For the text-containing cell, return its midpoint in (x, y) coordinate format. 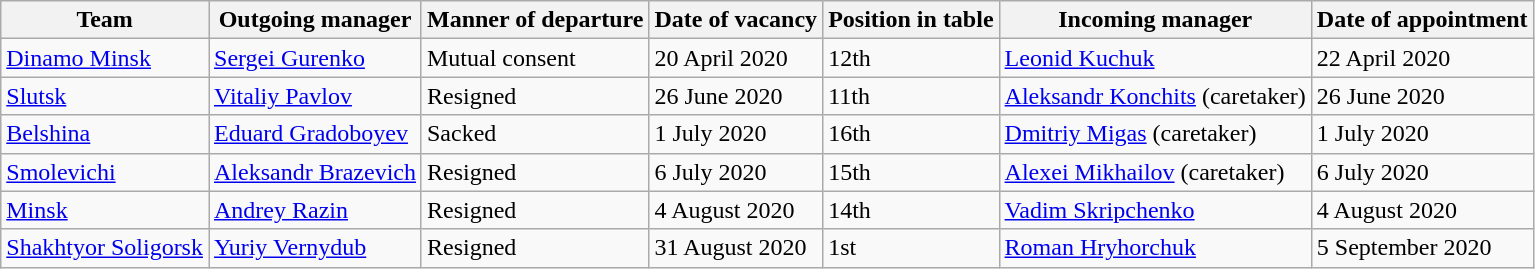
Outgoing manager (314, 20)
Mutual consent (534, 58)
1st (911, 248)
11th (911, 96)
Andrey Razin (314, 210)
Slutsk (105, 96)
20 April 2020 (736, 58)
Belshina (105, 134)
Aleksandr Konchits (caretaker) (1155, 96)
Alexei Mikhailov (caretaker) (1155, 172)
Minsk (105, 210)
14th (911, 210)
12th (911, 58)
Aleksandr Brazevich (314, 172)
Dinamo Minsk (105, 58)
Date of appointment (1422, 20)
22 April 2020 (1422, 58)
Leonid Kuchuk (1155, 58)
Position in table (911, 20)
Incoming manager (1155, 20)
Vitaliy Pavlov (314, 96)
Roman Hryhorchuk (1155, 248)
Vadim Skripchenko (1155, 210)
5 September 2020 (1422, 248)
Team (105, 20)
31 August 2020 (736, 248)
Eduard Gradoboyev (314, 134)
Shakhtyor Soligorsk (105, 248)
Date of vacancy (736, 20)
15th (911, 172)
16th (911, 134)
Sacked (534, 134)
Dmitriy Migas (caretaker) (1155, 134)
Sergei Gurenko (314, 58)
Smolevichi (105, 172)
Yuriy Vernydub (314, 248)
Manner of departure (534, 20)
